Find where the given text appears and provide that cell's center as [X, Y] coordinate. 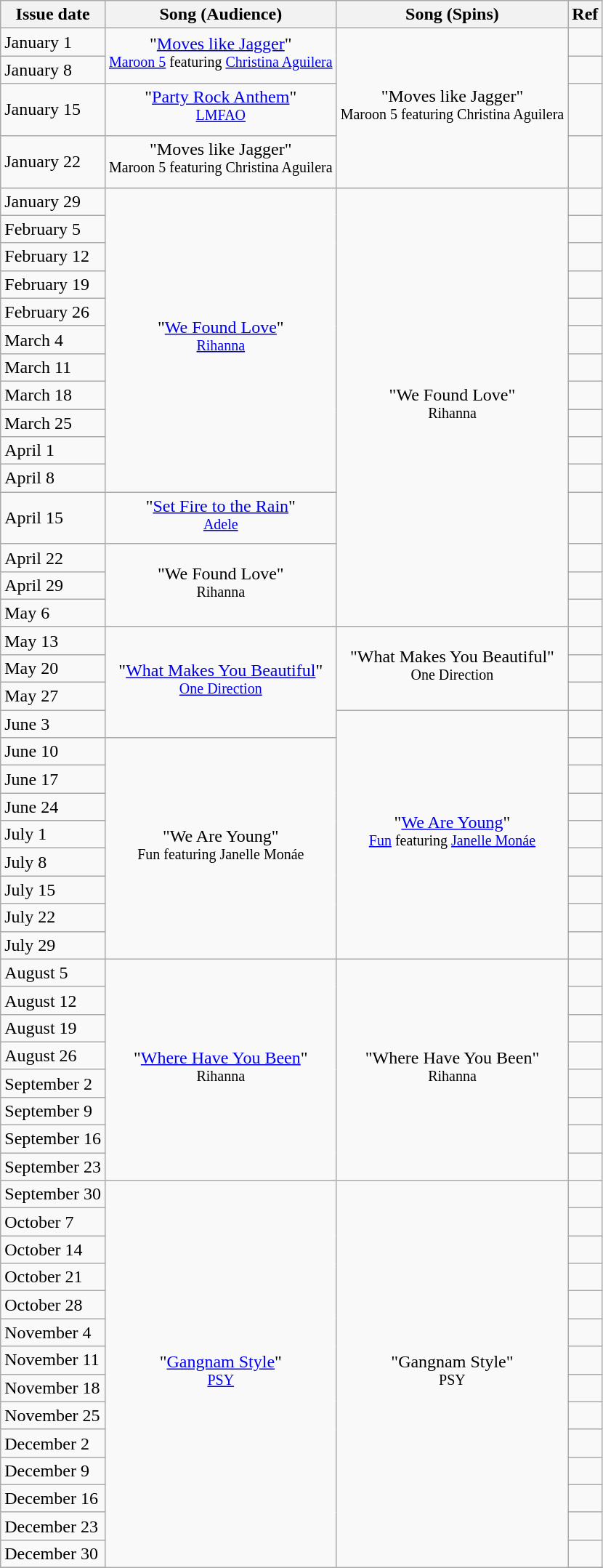
March 25 [53, 423]
December 2 [53, 1443]
February 19 [53, 284]
December 16 [53, 1498]
July 8 [53, 862]
January 15 [53, 110]
October 21 [53, 1277]
October 14 [53, 1250]
January 29 [53, 201]
July 1 [53, 835]
November 4 [53, 1332]
August 5 [53, 973]
February 26 [53, 312]
October 7 [53, 1222]
July 29 [53, 945]
May 13 [53, 640]
January 22 [53, 161]
September 30 [53, 1194]
September 16 [53, 1139]
November 25 [53, 1415]
September 23 [53, 1167]
March 4 [53, 339]
Song (Spins) [452, 15]
August 12 [53, 1000]
May 20 [53, 669]
July 22 [53, 917]
October 28 [53, 1305]
March 11 [53, 367]
Issue date [53, 15]
December 30 [53, 1554]
September 9 [53, 1111]
April 1 [53, 451]
June 17 [53, 779]
August 19 [53, 1028]
May 6 [53, 613]
February 5 [53, 229]
June 3 [53, 724]
March 18 [53, 395]
April 15 [53, 518]
"Set Fire to the Rain"Adele [221, 518]
April 29 [53, 585]
November 11 [53, 1360]
June 10 [53, 752]
July 15 [53, 890]
August 26 [53, 1056]
April 8 [53, 478]
January 1 [53, 42]
Ref [586, 15]
June 24 [53, 807]
Song (Audience) [221, 15]
December 9 [53, 1471]
May 27 [53, 696]
February 12 [53, 257]
January 8 [53, 70]
"Party Rock Anthem"LMFAO [221, 110]
September 2 [53, 1083]
December 23 [53, 1526]
November 18 [53, 1388]
April 22 [53, 558]
